Extract the (x, y) coordinate from the center of the cell holding the provided text.  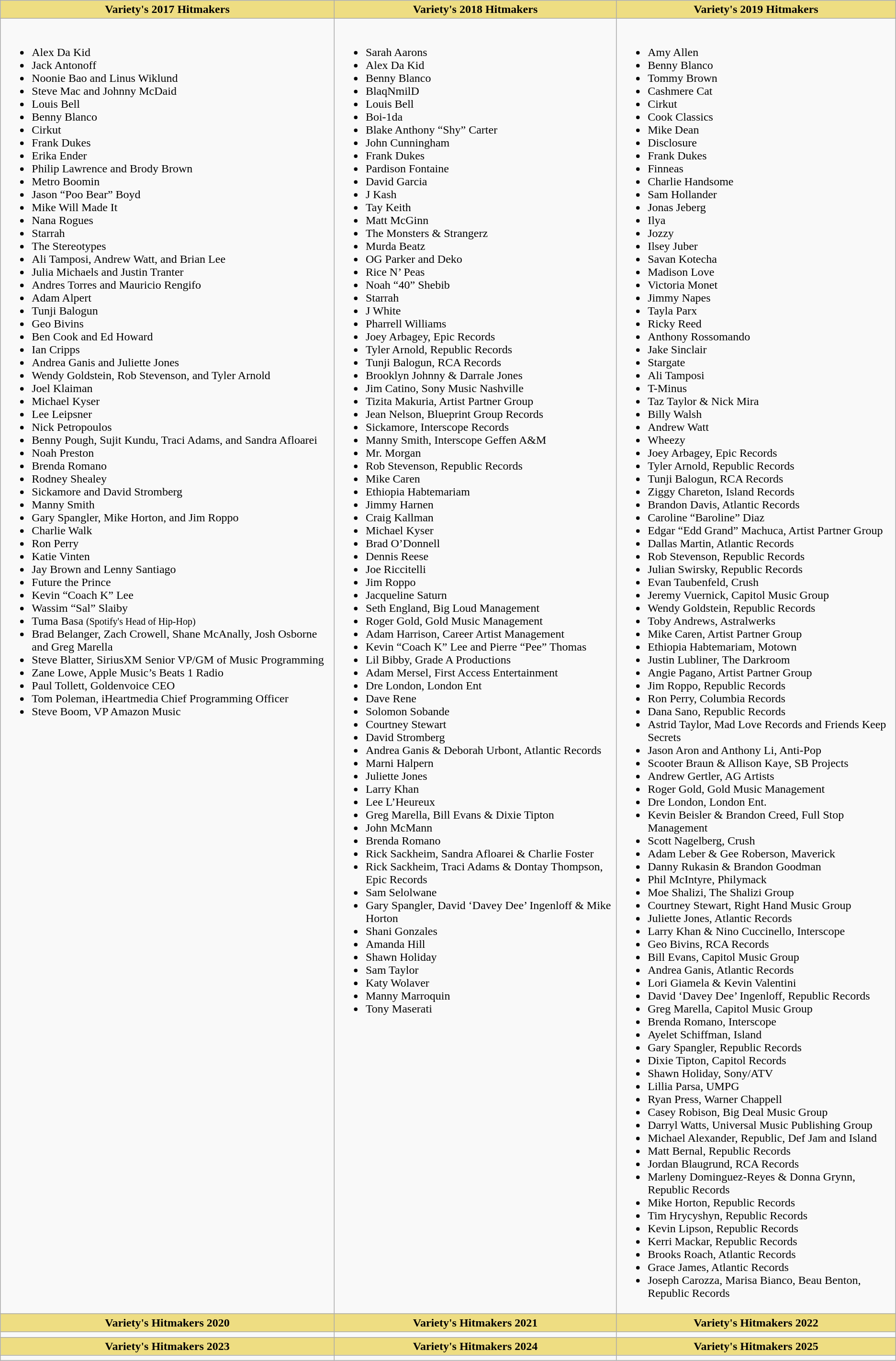
Variety's Hitmakers 2021 (475, 1323)
Variety's Hitmakers 2023 (168, 1346)
Variety's 2018 Hitmakers (475, 10)
Variety's 2017 Hitmakers (168, 10)
Variety's Hitmakers 2022 (756, 1323)
Variety's Hitmakers 2020 (168, 1323)
Variety's Hitmakers 2024 (475, 1346)
Variety's Hitmakers 2025 (756, 1346)
Variety's 2019 Hitmakers (756, 10)
